Identify which cell holds the provided text, then report its [X, Y] central coordinate. 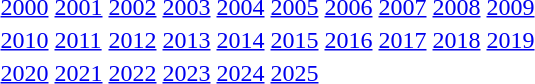
2012 [132, 40]
2015 [294, 40]
2016 [348, 40]
2018 [456, 40]
2014 [240, 40]
2017 [402, 40]
2011 [78, 40]
2013 [186, 40]
